Detect which cell encompasses the target text, then output its [X, Y] center coordinate. 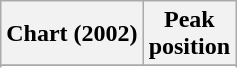
Peakposition [189, 34]
Chart (2002) [72, 34]
